Scan for the cell matching the given text and deliver its (X, Y) coordinate at center. 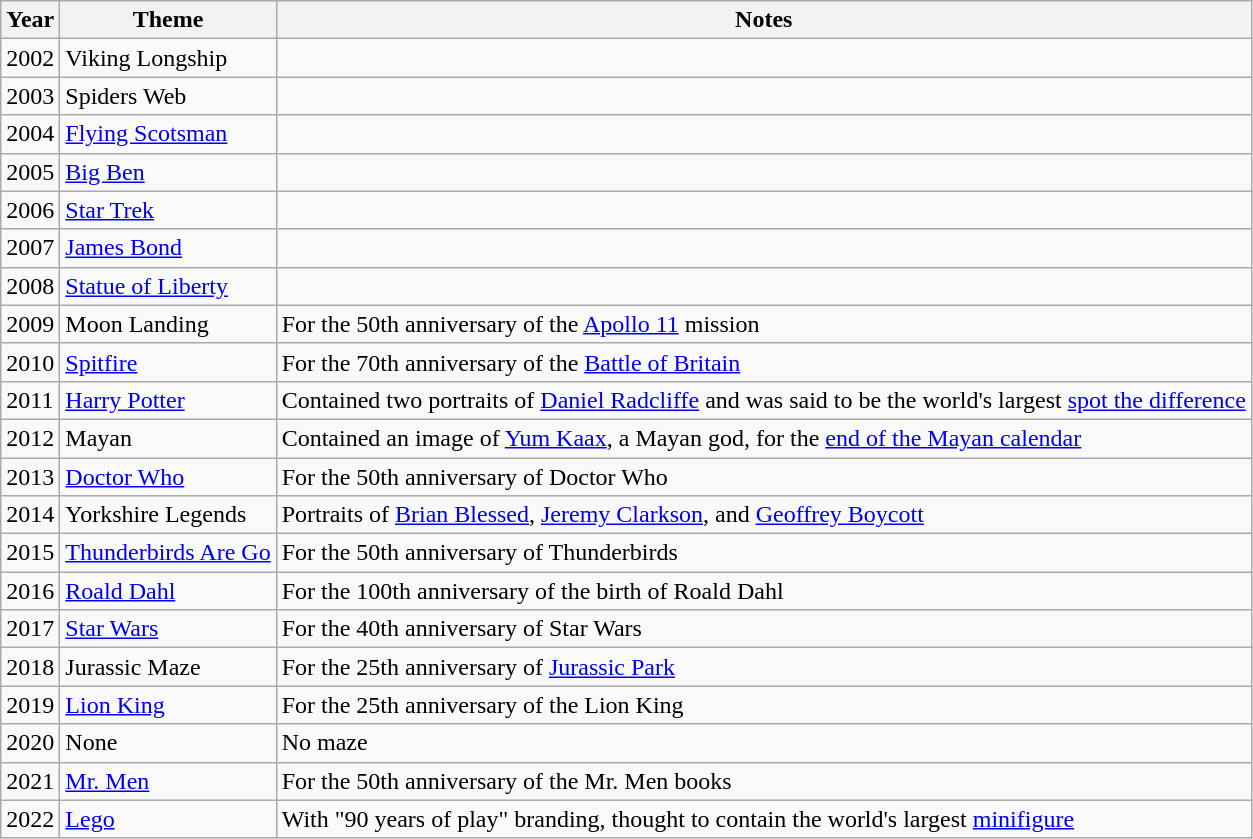
Jurassic Maze (168, 667)
Notes (764, 20)
2019 (30, 705)
2017 (30, 629)
2021 (30, 781)
With "90 years of play" branding, thought to contain the world's largest minifigure (764, 819)
Contained an image of Yum Kaax, a Mayan god, for the end of the Mayan calendar (764, 438)
Big Ben (168, 172)
Year (30, 20)
2014 (30, 515)
Star Wars (168, 629)
Lion King (168, 705)
Moon Landing (168, 324)
Statue of Liberty (168, 286)
2015 (30, 553)
For the 40th anniversary of Star Wars (764, 629)
2004 (30, 134)
Mayan (168, 438)
For the 100th anniversary of the birth of Roald Dahl (764, 591)
2020 (30, 743)
2009 (30, 324)
James Bond (168, 248)
For the 25th anniversary of Jurassic Park (764, 667)
For the 50th anniversary of the Mr. Men books (764, 781)
For the 25th anniversary of the Lion King (764, 705)
2011 (30, 400)
Roald Dahl (168, 591)
2012 (30, 438)
2002 (30, 58)
Lego (168, 819)
2008 (30, 286)
No maze (764, 743)
2016 (30, 591)
2005 (30, 172)
Harry Potter (168, 400)
2018 (30, 667)
For the 50th anniversary of the Apollo 11 mission (764, 324)
Thunderbirds Are Go (168, 553)
Flying Scotsman (168, 134)
2010 (30, 362)
2007 (30, 248)
Contained two portraits of Daniel Radcliffe and was said to be the world's largest spot the difference (764, 400)
For the 50th anniversary of Thunderbirds (764, 553)
None (168, 743)
Viking Longship (168, 58)
For the 70th anniversary of the Battle of Britain (764, 362)
Yorkshire Legends (168, 515)
Mr. Men (168, 781)
Spitfire (168, 362)
Star Trek (168, 210)
Spiders Web (168, 96)
Theme (168, 20)
For the 50th anniversary of Doctor Who (764, 477)
2022 (30, 819)
2006 (30, 210)
Doctor Who (168, 477)
2003 (30, 96)
2013 (30, 477)
Portraits of Brian Blessed, Jeremy Clarkson, and Geoffrey Boycott (764, 515)
